Return [X, Y] of the center of cell containing provided text 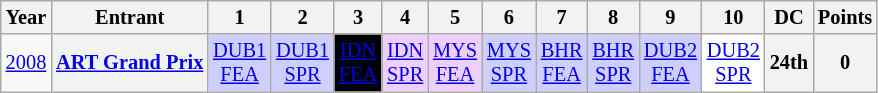
Entrant [130, 17]
1 [240, 17]
Points [845, 17]
2 [302, 17]
4 [405, 17]
DUB1FEA [240, 63]
9 [670, 17]
5 [455, 17]
DUB2FEA [670, 63]
BHRSPR [613, 63]
7 [562, 17]
IDNFEA [358, 63]
2008 [26, 63]
10 [734, 17]
DUB2SPR [734, 63]
24th [789, 63]
8 [613, 17]
0 [845, 63]
3 [358, 17]
Year [26, 17]
IDNSPR [405, 63]
MYSSPR [509, 63]
MYSFEA [455, 63]
6 [509, 17]
ART Grand Prix [130, 63]
DUB1SPR [302, 63]
DC [789, 17]
BHRFEA [562, 63]
